Pinpoint the cell where the given text exists, returning its [X, Y] midpoint coordinate. 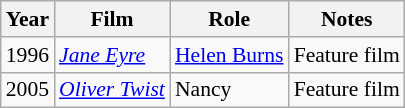
Jane Eyre [112, 55]
Nancy [230, 90]
Year [28, 19]
2005 [28, 90]
1996 [28, 55]
Oliver Twist [112, 90]
Helen Burns [230, 55]
Role [230, 19]
Film [112, 19]
Notes [347, 19]
